Return (X, Y) of the center of cell containing provided text 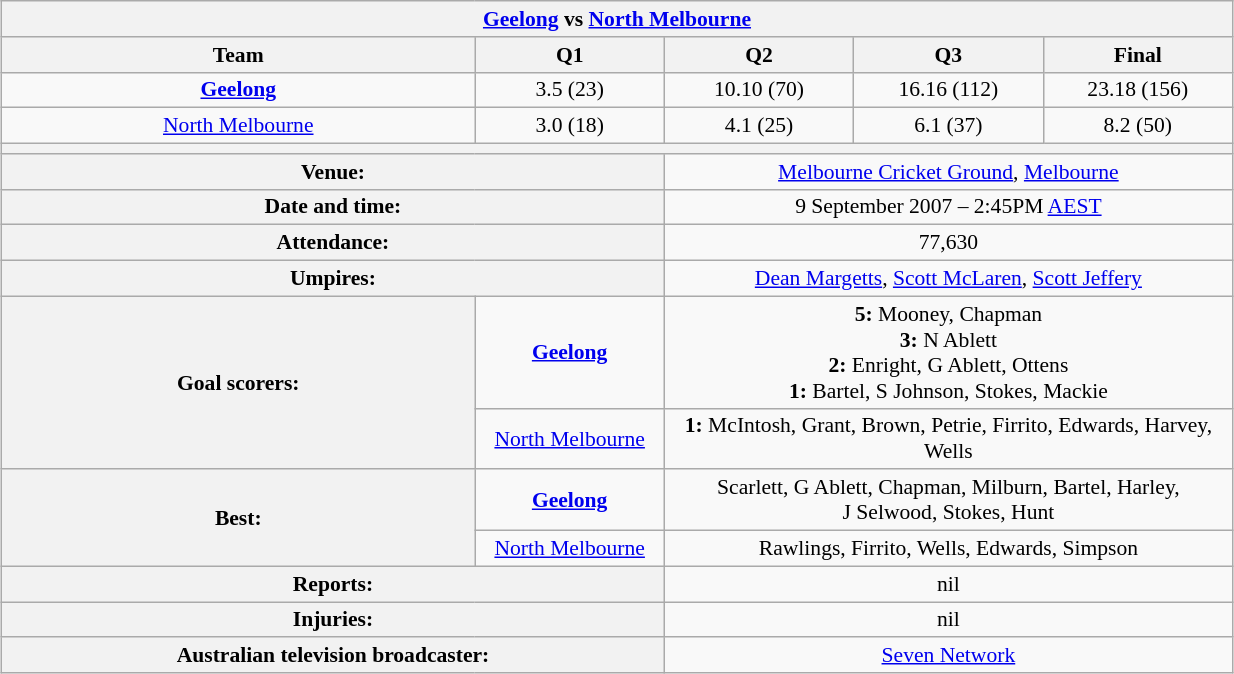
Best: (238, 518)
5: Mooney, Chapman3: N Ablett2: Enright, G Ablett, Ottens1: Bartel, S Johnson, Stokes, Mackie (948, 352)
Dean Margetts, Scott McLaren, Scott Jeffery (948, 279)
Final (1138, 55)
Injuries: (334, 620)
3.5 (23) (570, 90)
Seven Network (948, 656)
Date and time: (334, 207)
Scarlett, G Ablett, Chapman, Milburn, Bartel, Harley,J Selwood, Stokes, Hunt (948, 500)
Team (238, 55)
1: McIntosh, Grant, Brown, Petrie, Firrito, Edwards, Harvey, Wells (948, 438)
Rawlings, Firrito, Wells, Edwards, Simpson (948, 549)
4.1 (25) (758, 126)
23.18 (156) (1138, 90)
Umpires: (334, 279)
Geelong vs North Melbourne (618, 19)
3.0 (18) (570, 126)
Q3 (948, 55)
16.16 (112) (948, 90)
Melbourne Cricket Ground, Melbourne (948, 172)
77,630 (948, 243)
Q1 (570, 55)
Venue: (334, 172)
Attendance: (334, 243)
Reports: (334, 584)
8.2 (50) (1138, 126)
Goal scorers: (238, 382)
9 September 2007 – 2:45PM AEST (948, 207)
Australian television broadcaster: (334, 656)
10.10 (70) (758, 90)
6.1 (37) (948, 126)
Q2 (758, 55)
